Provide the (x, y) coordinate of the cell's center where the given text is located.  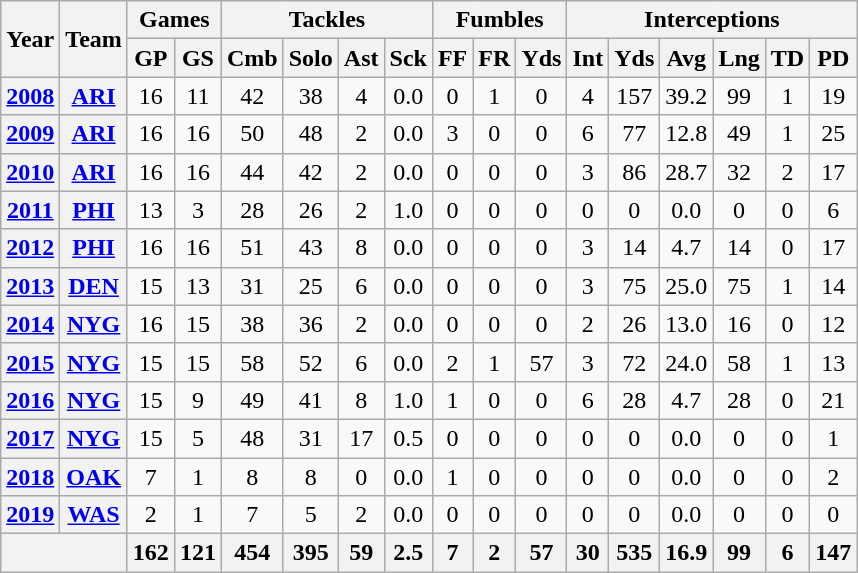
Year (30, 39)
51 (252, 248)
21 (834, 400)
2012 (30, 248)
24.0 (686, 362)
DEN (94, 286)
PD (834, 58)
Sck (408, 58)
36 (310, 324)
86 (634, 172)
2016 (30, 400)
0.5 (408, 438)
Fumbles (500, 20)
Avg (686, 58)
59 (361, 553)
2013 (30, 286)
39.2 (686, 96)
30 (588, 553)
32 (739, 172)
121 (198, 553)
77 (634, 134)
OAK (94, 477)
Games (174, 20)
28.7 (686, 172)
2018 (30, 477)
2.5 (408, 553)
WAS (94, 515)
Cmb (252, 58)
13.0 (686, 324)
Team (94, 39)
Interceptions (712, 20)
9 (198, 400)
12.8 (686, 134)
43 (310, 248)
41 (310, 400)
FF (452, 58)
11 (198, 96)
2011 (30, 210)
2015 (30, 362)
Solo (310, 58)
12 (834, 324)
Lng (739, 58)
2009 (30, 134)
2010 (30, 172)
72 (634, 362)
19 (834, 96)
395 (310, 553)
25.0 (686, 286)
157 (634, 96)
147 (834, 553)
GS (198, 58)
Tackles (326, 20)
2014 (30, 324)
TD (787, 58)
2017 (30, 438)
535 (634, 553)
GP (150, 58)
FR (494, 58)
16.9 (686, 553)
Ast (361, 58)
2019 (30, 515)
52 (310, 362)
162 (150, 553)
50 (252, 134)
454 (252, 553)
44 (252, 172)
Int (588, 58)
2008 (30, 96)
